Return the (x, y) coordinate for the center point of the cell that contains the specified text.  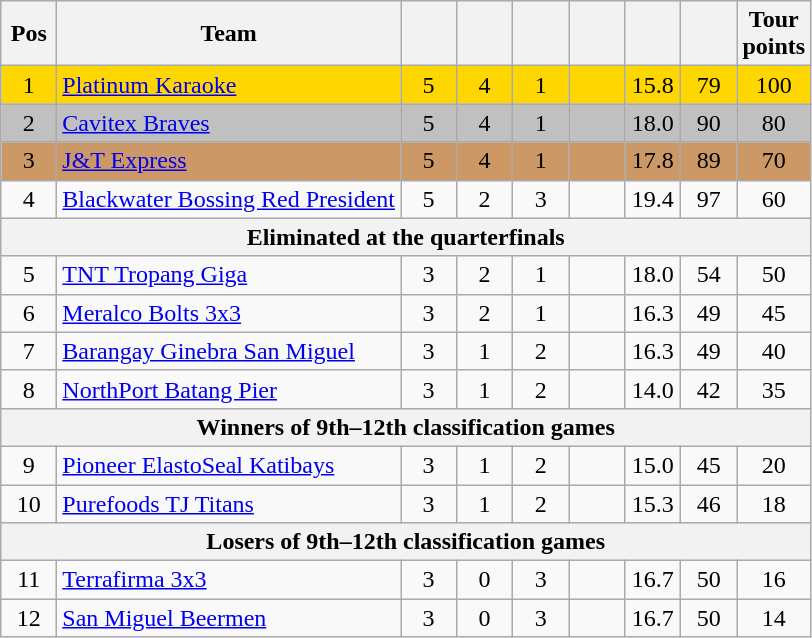
8 (29, 389)
Platinum Karaoke (229, 85)
10 (29, 503)
60 (774, 199)
Cavitex Braves (229, 123)
35 (774, 389)
Meralco Bolts 3x3 (229, 313)
Losers of 9th–12th classification games (406, 542)
Eliminated at the quarterfinals (406, 237)
Pos (29, 34)
Winners of 9th–12th classification games (406, 427)
40 (774, 351)
79 (709, 85)
TNT Tropang Giga (229, 275)
17.8 (653, 161)
97 (709, 199)
46 (709, 503)
80 (774, 123)
16 (774, 580)
Terrafirma 3x3 (229, 580)
Tour points (774, 34)
San Miguel Beermen (229, 618)
20 (774, 465)
Pioneer ElastoSeal Katibays (229, 465)
15.3 (653, 503)
19.4 (653, 199)
Barangay Ginebra San Miguel (229, 351)
89 (709, 161)
J&T Express (229, 161)
NorthPort Batang Pier (229, 389)
70 (774, 161)
11 (29, 580)
12 (29, 618)
42 (709, 389)
100 (774, 85)
Blackwater Bossing Red President (229, 199)
14.0 (653, 389)
15.0 (653, 465)
15.8 (653, 85)
54 (709, 275)
6 (29, 313)
14 (774, 618)
9 (29, 465)
18 (774, 503)
Team (229, 34)
7 (29, 351)
Purefoods TJ Titans (229, 503)
90 (709, 123)
